For the text-containing cell, return its midpoint in [X, Y] coordinate format. 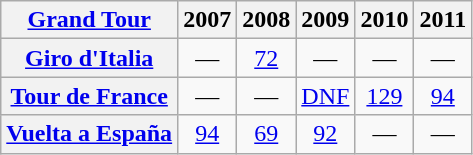
129 [384, 96]
2007 [208, 20]
Grand Tour [90, 20]
69 [266, 134]
2009 [326, 20]
2010 [384, 20]
Giro d'Italia [90, 58]
DNF [326, 96]
Tour de France [90, 96]
2011 [443, 20]
Vuelta a España [90, 134]
92 [326, 134]
72 [266, 58]
2008 [266, 20]
